Identify which cell holds the provided text, then report its (x, y) central coordinate. 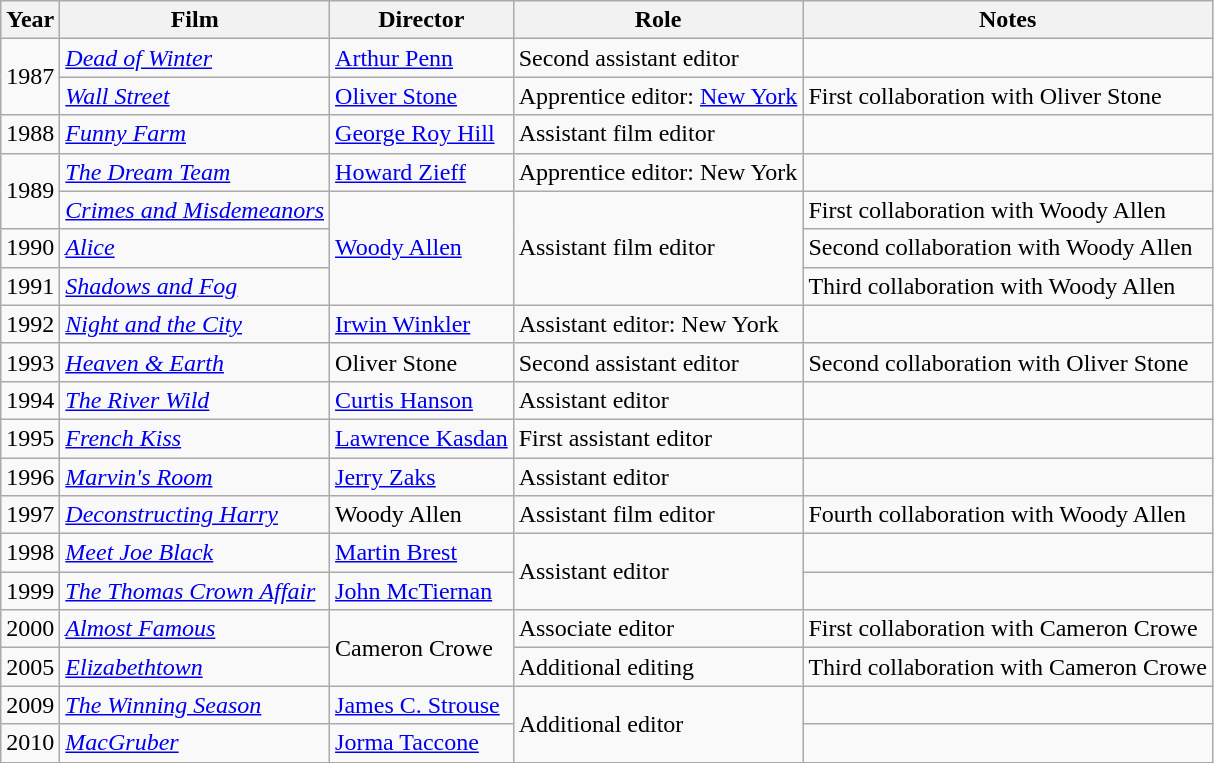
1988 (30, 134)
1995 (30, 438)
Alice (195, 248)
Funny Farm (195, 134)
1998 (30, 553)
French Kiss (195, 438)
George Roy Hill (422, 134)
John McTiernan (422, 591)
Associate editor (658, 629)
1987 (30, 77)
2000 (30, 629)
Marvin's Room (195, 477)
1994 (30, 400)
2010 (30, 743)
Elizabethtown (195, 667)
Arthur Penn (422, 58)
Curtis Hanson (422, 400)
Night and the City (195, 324)
Wall Street (195, 96)
1999 (30, 591)
Third collaboration with Cameron Crowe (1008, 667)
1996 (30, 477)
Heaven & Earth (195, 362)
First collaboration with Woody Allen (1008, 210)
Second collaboration with Woody Allen (1008, 248)
1997 (30, 515)
Additional editing (658, 667)
Howard Zieff (422, 172)
2009 (30, 705)
First assistant editor (658, 438)
Shadows and Fog (195, 286)
1991 (30, 286)
The River Wild (195, 400)
1993 (30, 362)
Director (422, 20)
Crimes and Misdemeanors (195, 210)
Deconstructing Harry (195, 515)
1989 (30, 191)
Year (30, 20)
First collaboration with Oliver Stone (1008, 96)
MacGruber (195, 743)
Cameron Crowe (422, 648)
James C. Strouse (422, 705)
Film (195, 20)
The Winning Season (195, 705)
Martin Brest (422, 553)
Jorma Taccone (422, 743)
The Thomas Crown Affair (195, 591)
Jerry Zaks (422, 477)
Role (658, 20)
Additional editor (658, 724)
First collaboration with Cameron Crowe (1008, 629)
Irwin Winkler (422, 324)
Meet Joe Black (195, 553)
Third collaboration with Woody Allen (1008, 286)
Lawrence Kasdan (422, 438)
Assistant editor: New York (658, 324)
Dead of Winter (195, 58)
The Dream Team (195, 172)
1992 (30, 324)
Notes (1008, 20)
1990 (30, 248)
Fourth collaboration with Woody Allen (1008, 515)
Almost Famous (195, 629)
Second collaboration with Oliver Stone (1008, 362)
2005 (30, 667)
